Locate the cell with the specified text and output its [X, Y] center coordinate. 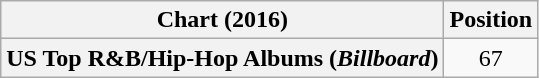
Position [491, 20]
US Top R&B/Hip-Hop Albums (Billboard) [222, 58]
67 [491, 58]
Chart (2016) [222, 20]
